Search for the cell housing the specified text and yield its [x, y] center coordinate. 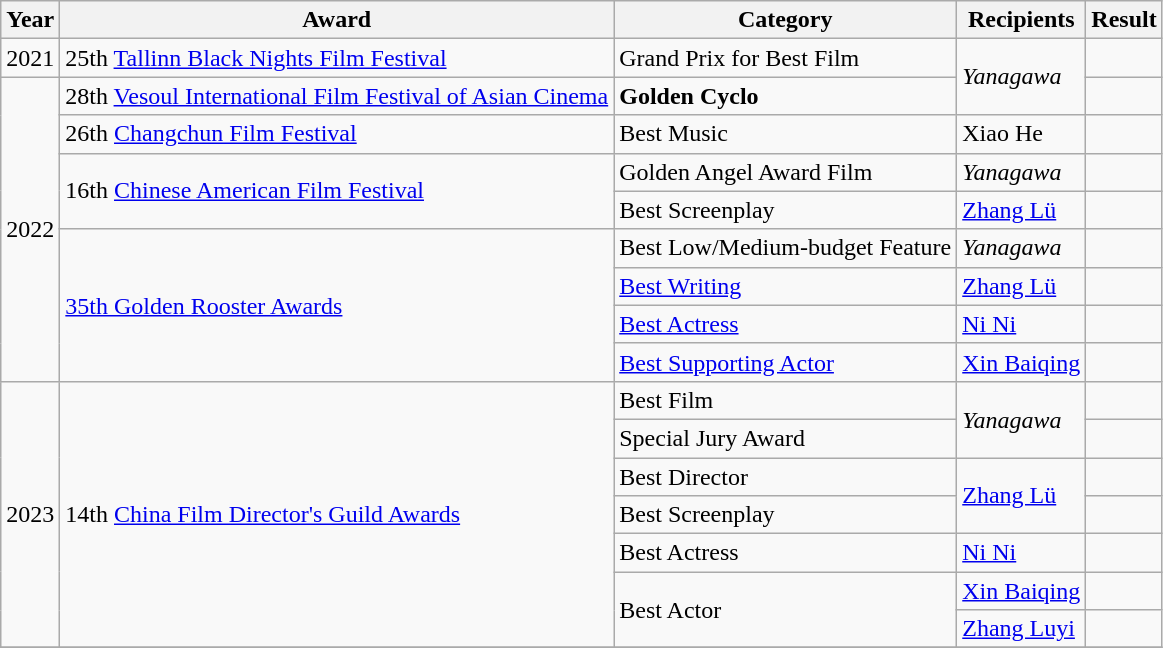
2021 [30, 58]
26th Changchun Film Festival [337, 134]
Award [337, 20]
2022 [30, 229]
Category [786, 20]
16th Chinese American Film Festival [337, 191]
Result [1124, 20]
14th China Film Director's Guild Awards [337, 514]
Recipients [1022, 20]
Golden Angel Award Film [786, 172]
Golden Cyclo [786, 96]
Best Supporting Actor [786, 362]
Best Writing [786, 286]
Xiao He [1022, 134]
Best Director [786, 477]
Best Film [786, 400]
25th Tallinn Black Nights Film Festival [337, 58]
Best Actor [786, 610]
Year [30, 20]
28th Vesoul International Film Festival of Asian Cinema [337, 96]
2023 [30, 514]
Grand Prix for Best Film [786, 58]
Best Low/Medium-budget Feature [786, 248]
Special Jury Award [786, 438]
Best Music [786, 134]
Zhang Luyi [1022, 629]
35th Golden Rooster Awards [337, 305]
